Return (X, Y) of the center of cell containing provided text 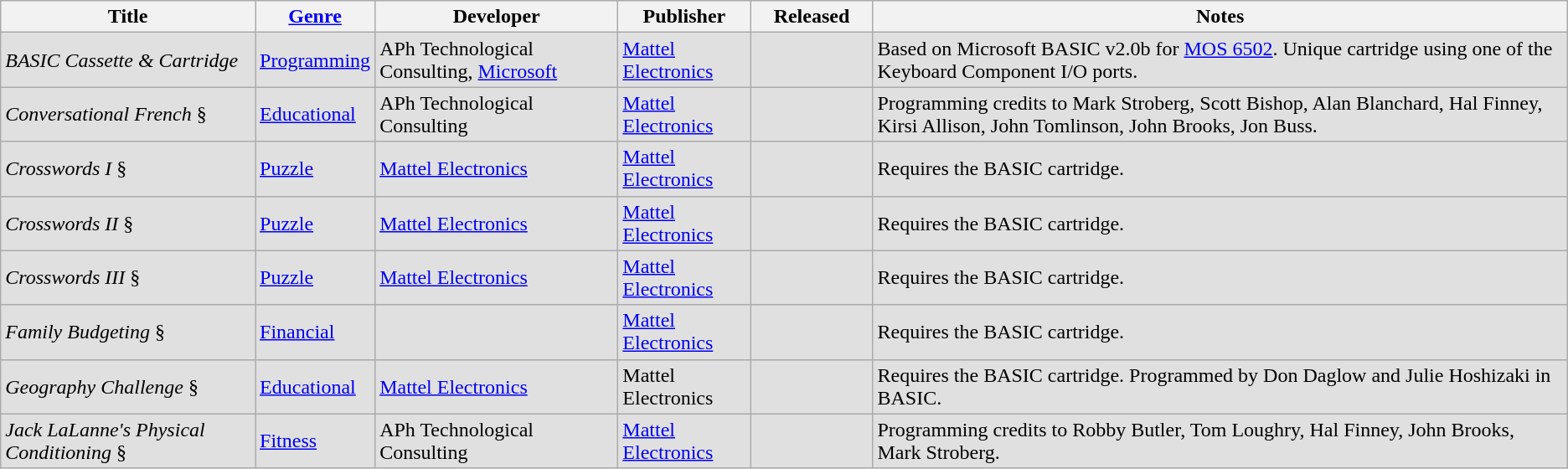
Crosswords II § (128, 223)
Geography Challenge § (128, 387)
Family Budgeting § (128, 332)
Notes (1220, 17)
Programming credits to Robby Butler, Tom Loughry, Hal Finney, John Brooks, Mark Stroberg. (1220, 441)
Conversational French § (128, 114)
Based on Microsoft BASIC v2.0b for MOS 6502. Unique cartridge using one of the Keyboard Component I/O ports. (1220, 60)
Programming (315, 60)
Released (812, 17)
Jack LaLanne's Physical Conditioning § (128, 441)
Programming credits to Mark Stroberg, Scott Bishop, Alan Blanchard, Hal Finney, Kirsi Allison, John Tomlinson, John Brooks, Jon Buss. (1220, 114)
Financial (315, 332)
Title (128, 17)
Developer (497, 17)
Fitness (315, 441)
Publisher (684, 17)
Genre (315, 17)
Requires the BASIC cartridge. Programmed by Don Daglow and Julie Hoshizaki in BASIC. (1220, 387)
Crosswords III § (128, 278)
BASIC Cassette & Cartridge (128, 60)
Crosswords I § (128, 169)
APh Technological Consulting, Microsoft (497, 60)
